Locate the cell with the specified text and output its (x, y) center coordinate. 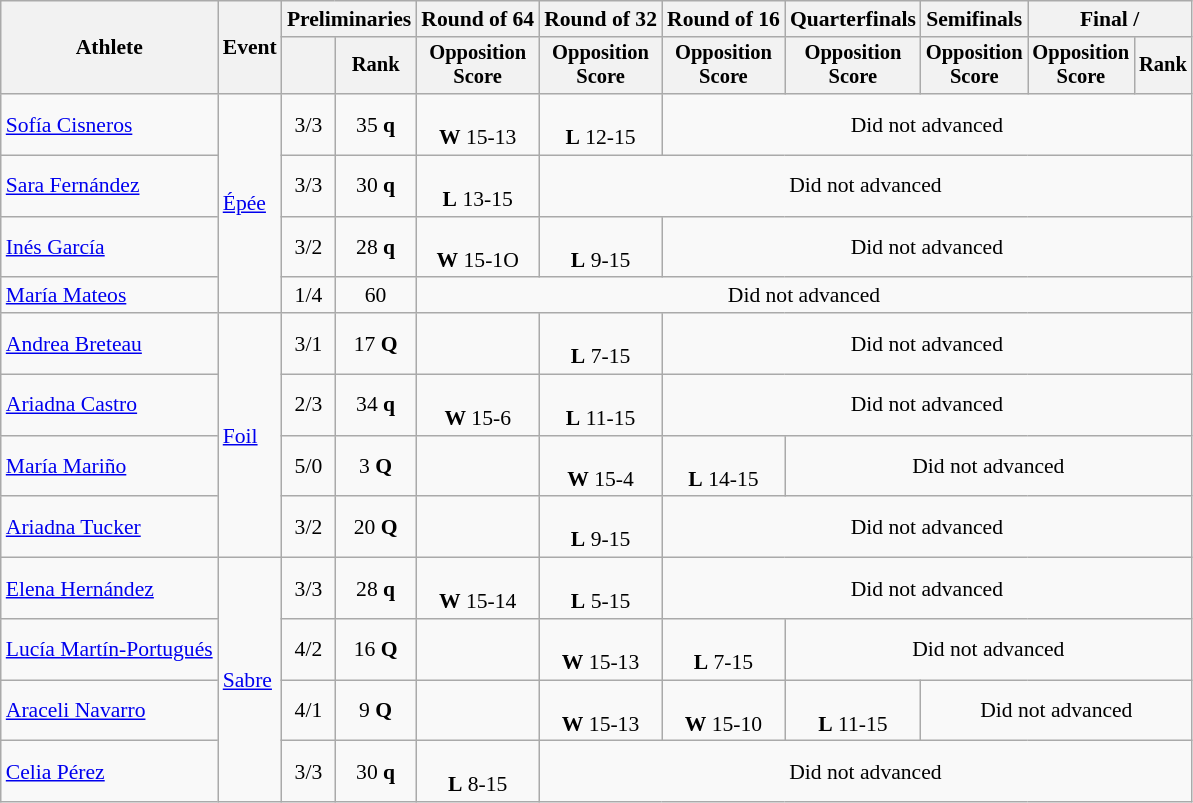
Épée (250, 204)
5/0 (308, 466)
2/3 (308, 406)
60 (376, 296)
W 15-4 (600, 466)
17 Q (376, 344)
L 8-15 (478, 772)
Round of 64 (478, 19)
W 15-1O (478, 248)
Quarterfinals (853, 19)
34 q (376, 406)
Foil (250, 435)
Elena Hernández (110, 588)
L 12-15 (600, 124)
L 14-15 (724, 466)
Sofía Cisneros (110, 124)
Preliminaries (349, 19)
3 Q (376, 466)
35 q (376, 124)
Ariadna Castro (110, 406)
Sabre (250, 680)
16 Q (376, 650)
W 15-14 (478, 588)
W 15-6 (478, 406)
Final / (1110, 19)
1/4 (308, 296)
L 5-15 (600, 588)
María Mariño (110, 466)
20 Q (376, 528)
Inés García (110, 248)
Andrea Breteau (110, 344)
Round of 32 (600, 19)
Sara Fernández (110, 186)
Lucía Martín-Portugués (110, 650)
Celia Pérez (110, 772)
4/1 (308, 710)
L 13-15 (478, 186)
Round of 16 (724, 19)
3/1 (308, 344)
Semifinals (974, 19)
W 15-10 (724, 710)
Araceli Navarro (110, 710)
Event (250, 48)
9 Q (376, 710)
María Mateos (110, 296)
4/2 (308, 650)
Ariadna Tucker (110, 528)
Athlete (110, 48)
